Return (X, Y) of the center of cell containing provided text 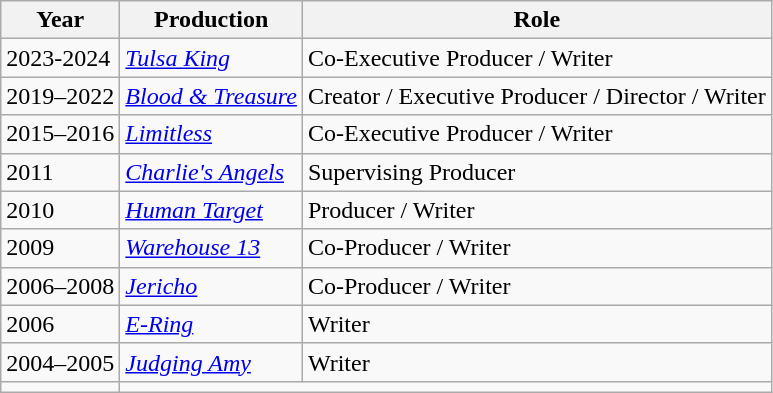
Warehouse 13 (212, 248)
Role (536, 20)
Human Target (212, 210)
2023-2024 (60, 58)
2019–2022 (60, 96)
2011 (60, 172)
Limitless (212, 134)
Supervising Producer (536, 172)
2006–2008 (60, 286)
Production (212, 20)
2009 (60, 248)
E-Ring (212, 324)
Charlie's Angels (212, 172)
Jericho (212, 286)
Judging Amy (212, 362)
Producer / Writer (536, 210)
Year (60, 20)
Blood & Treasure (212, 96)
2004–2005 (60, 362)
2015–2016 (60, 134)
2006 (60, 324)
Tulsa King (212, 58)
Creator / Executive Producer / Director / Writer (536, 96)
2010 (60, 210)
